Output the (x, y) coordinate of the center of the cell containing the given text.  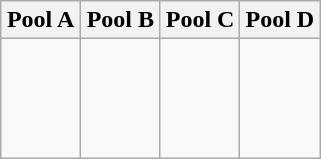
Pool D (280, 20)
Pool B (120, 20)
Pool C (200, 20)
Pool A (41, 20)
